From the cell containing the given text, extract its center point as [x, y] coordinate. 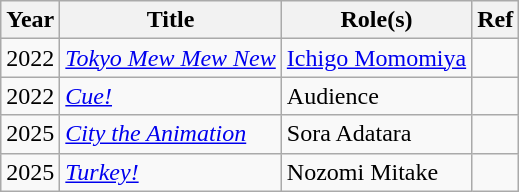
Title [170, 20]
Cue! [170, 96]
Sora Adatara [376, 134]
Turkey! [170, 172]
City the Animation [170, 134]
Ref [496, 20]
Nozomi Mitake [376, 172]
Ichigo Momomiya [376, 58]
Year [30, 20]
Tokyo Mew Mew New [170, 58]
Role(s) [376, 20]
Audience [376, 96]
